Return the [x, y] coordinate for the center point of the cell that contains the specified text.  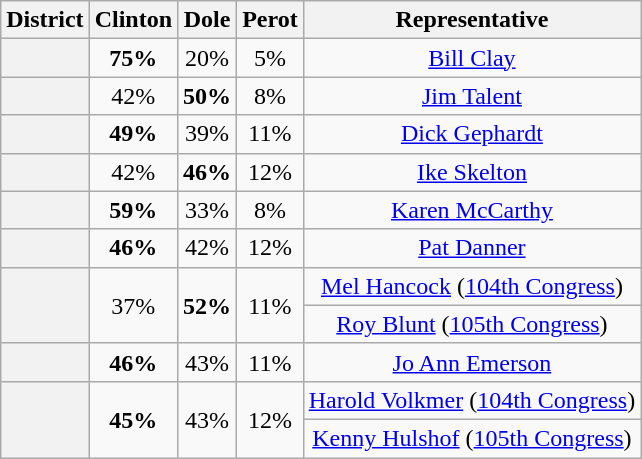
50% [208, 96]
37% [133, 305]
Dick Gephardt [472, 134]
5% [270, 58]
Roy Blunt (105th Congress) [472, 324]
Karen McCarthy [472, 210]
Representative [472, 20]
District [45, 20]
Jo Ann Emerson [472, 362]
45% [133, 419]
Bill Clay [472, 58]
Ike Skelton [472, 172]
Harold Volkmer (104th Congress) [472, 400]
Mel Hancock (104th Congress) [472, 286]
Clinton [133, 20]
Dole [208, 20]
39% [208, 134]
Pat Danner [472, 248]
33% [208, 210]
Kenny Hulshof (105th Congress) [472, 438]
20% [208, 58]
49% [133, 134]
52% [208, 305]
Jim Talent [472, 96]
59% [133, 210]
Perot [270, 20]
75% [133, 58]
